Identify which cell holds the provided text, then report its [x, y] central coordinate. 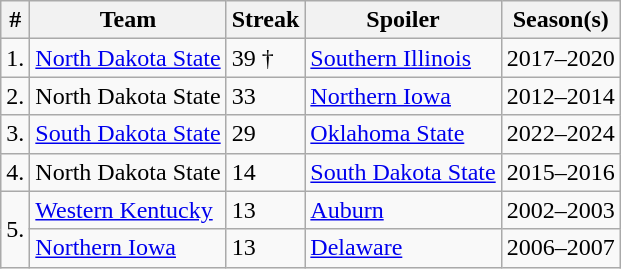
2012–2014 [560, 96]
Team [128, 20]
29 [266, 134]
3. [16, 134]
Season(s) [560, 20]
2022–2024 [560, 134]
1. [16, 58]
2002–2003 [560, 210]
2. [16, 96]
4. [16, 172]
# [16, 20]
14 [266, 172]
Auburn [403, 210]
33 [266, 96]
Spoiler [403, 20]
Streak [266, 20]
2017–2020 [560, 58]
Southern Illinois [403, 58]
Western Kentucky [128, 210]
Oklahoma State [403, 134]
Delaware [403, 248]
2006–2007 [560, 248]
5. [16, 229]
2015–2016 [560, 172]
39 † [266, 58]
